Pinpoint the cell where the given text exists, returning its (X, Y) midpoint coordinate. 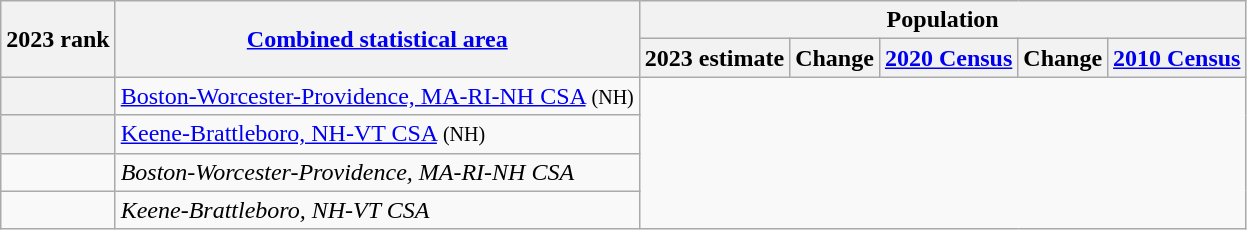
Boston-Worcester-Providence, MA-RI-NH CSA (377, 172)
2023 rank (58, 39)
2010 Census (1177, 58)
2020 Census (948, 58)
2023 estimate (714, 58)
Keene-Brattleboro, NH-VT CSA (NH) (377, 134)
Keene-Brattleboro, NH-VT CSA (377, 210)
Combined statistical area (377, 39)
Boston-Worcester-Providence, MA-RI-NH CSA (NH) (377, 96)
Population (942, 20)
